Identify which cell holds the provided text, then report its [x, y] central coordinate. 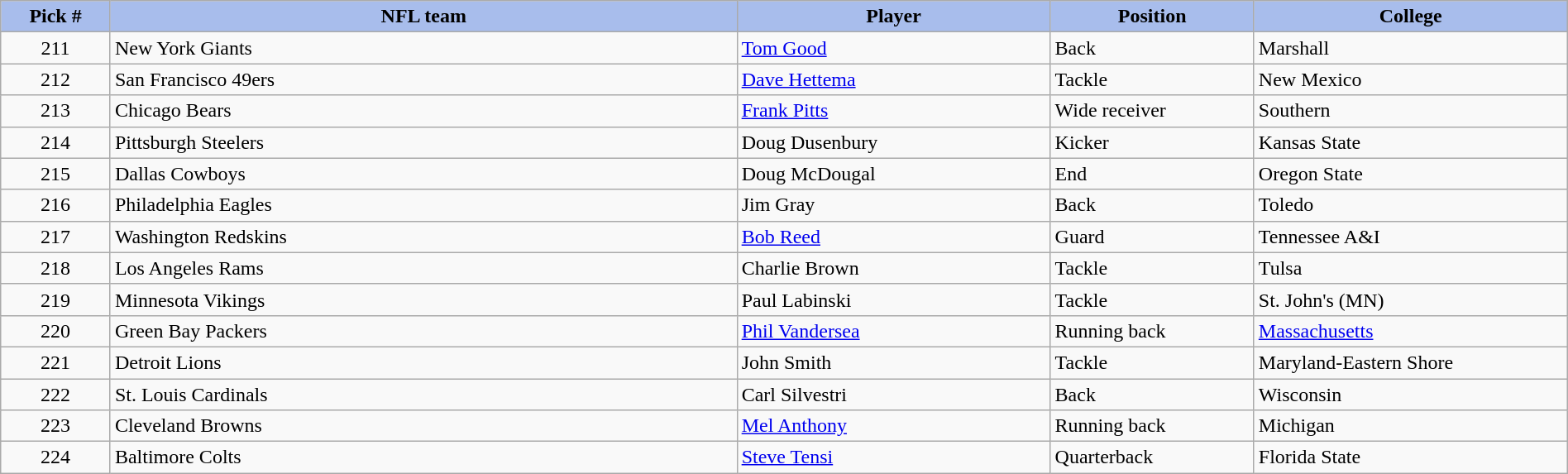
Marshall [1411, 48]
Southern [1411, 111]
Jim Gray [893, 205]
Guard [1152, 237]
Washington Redskins [423, 237]
End [1152, 174]
Tom Good [893, 48]
Paul Labinski [893, 299]
Toledo [1411, 205]
Minnesota Vikings [423, 299]
Detroit Lions [423, 362]
217 [56, 237]
Quarterback [1152, 457]
Tulsa [1411, 268]
College [1411, 17]
220 [56, 331]
Charlie Brown [893, 268]
Steve Tensi [893, 457]
Doug McDougal [893, 174]
Frank Pitts [893, 111]
219 [56, 299]
Bob Reed [893, 237]
Maryland-Eastern Shore [1411, 362]
214 [56, 142]
222 [56, 395]
New York Giants [423, 48]
Baltimore Colts [423, 457]
John Smith [893, 362]
Player [893, 17]
224 [56, 457]
Los Angeles Rams [423, 268]
Massachusetts [1411, 331]
Phil Vandersea [893, 331]
221 [56, 362]
223 [56, 426]
Pittsburgh Steelers [423, 142]
Oregon State [1411, 174]
Chicago Bears [423, 111]
Kicker [1152, 142]
Wide receiver [1152, 111]
Green Bay Packers [423, 331]
215 [56, 174]
216 [56, 205]
St. John's (MN) [1411, 299]
New Mexico [1411, 79]
213 [56, 111]
Wisconsin [1411, 395]
NFL team [423, 17]
Cleveland Browns [423, 426]
Pick # [56, 17]
Tennessee A&I [1411, 237]
Philadelphia Eagles [423, 205]
211 [56, 48]
Carl Silvestri [893, 395]
Mel Anthony [893, 426]
San Francisco 49ers [423, 79]
218 [56, 268]
St. Louis Cardinals [423, 395]
Dave Hettema [893, 79]
Dallas Cowboys [423, 174]
212 [56, 79]
Michigan [1411, 426]
Doug Dusenbury [893, 142]
Kansas State [1411, 142]
Position [1152, 17]
Florida State [1411, 457]
